Scan for the cell matching the given text and deliver its (X, Y) coordinate at center. 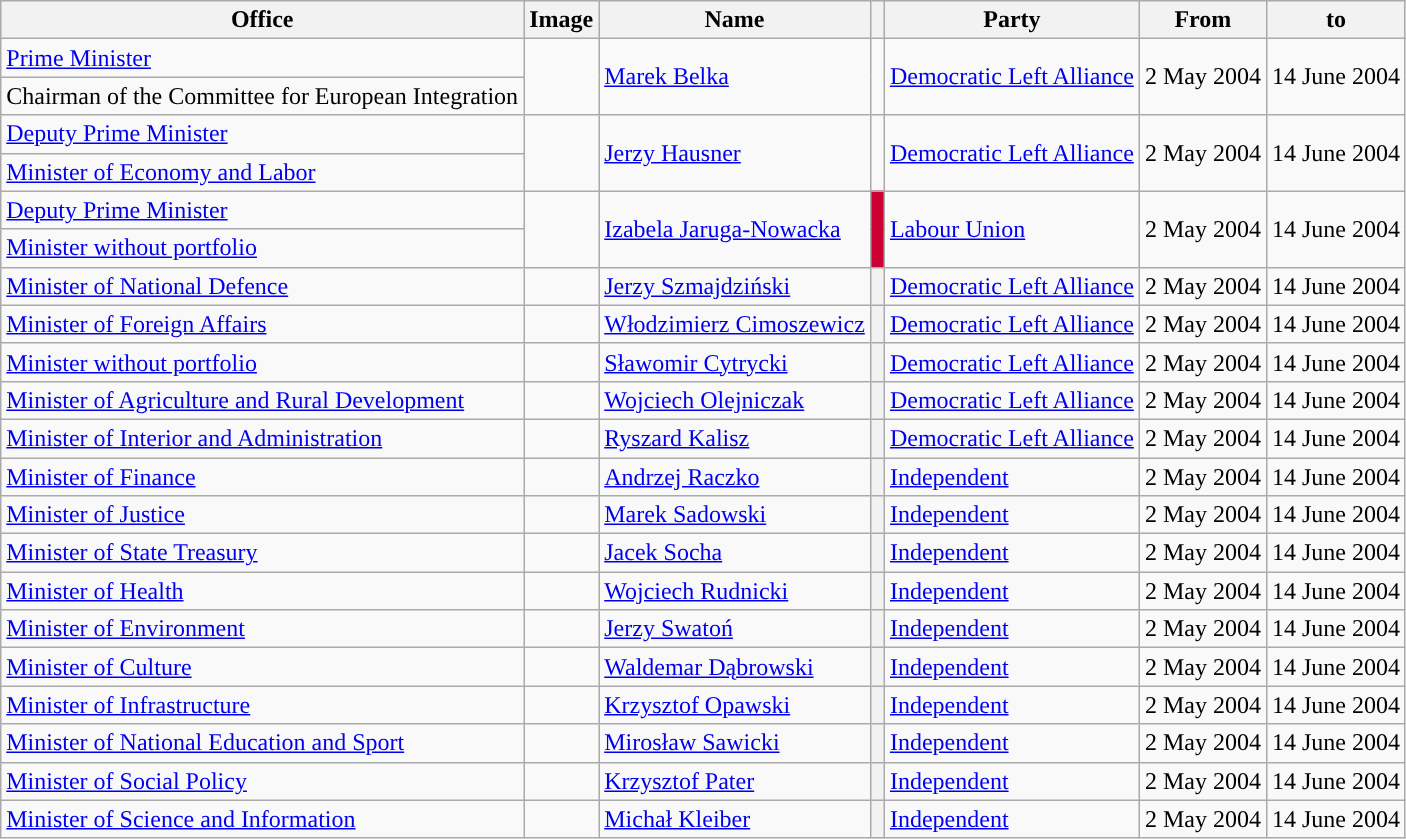
Minister of Infrastructure (262, 705)
Minister of Justice (262, 515)
Mirosław Sawicki (735, 743)
Image (562, 20)
Minister of Culture (262, 667)
Chairman of the Committee for European Integration (262, 96)
Minister of Agriculture and Rural Development (262, 400)
Labour Union (1012, 229)
Minister of Social Policy (262, 781)
Izabela Jaruga-Nowacka (735, 229)
Wojciech Olejniczak (735, 400)
Jerzy Swatoń (735, 629)
Waldemar Dąbrowski (735, 667)
Office (262, 20)
Minister of National Education and Sport (262, 743)
Marek Sadowski (735, 515)
Andrzej Raczko (735, 477)
Marek Belka (735, 77)
Minister of Economy and Labor (262, 172)
Minister of Science and Information (262, 819)
Włodzimierz Cimoszewicz (735, 324)
to (1336, 20)
Krzysztof Pater (735, 781)
Name (735, 20)
Party (1012, 20)
Wojciech Rudnicki (735, 591)
Ryszard Kalisz (735, 438)
Sławomir Cytrycki (735, 362)
Minister of State Treasury (262, 553)
Jerzy Hausner (735, 153)
Minister of Health (262, 591)
Minister of Interior and Administration (262, 438)
Krzysztof Opawski (735, 705)
Minister of Foreign Affairs (262, 324)
Minister of Environment (262, 629)
From (1202, 20)
Minister of Finance (262, 477)
Michał Kleiber (735, 819)
Jerzy Szmajdziński (735, 286)
Jacek Socha (735, 553)
Minister of National Defence (262, 286)
Prime Minister (262, 58)
